Output the [X, Y] coordinate of the center of the cell containing the given text.  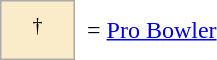
† [38, 30]
